Capture the cell that displays the provided text and extract its [x, y] central coordinate. 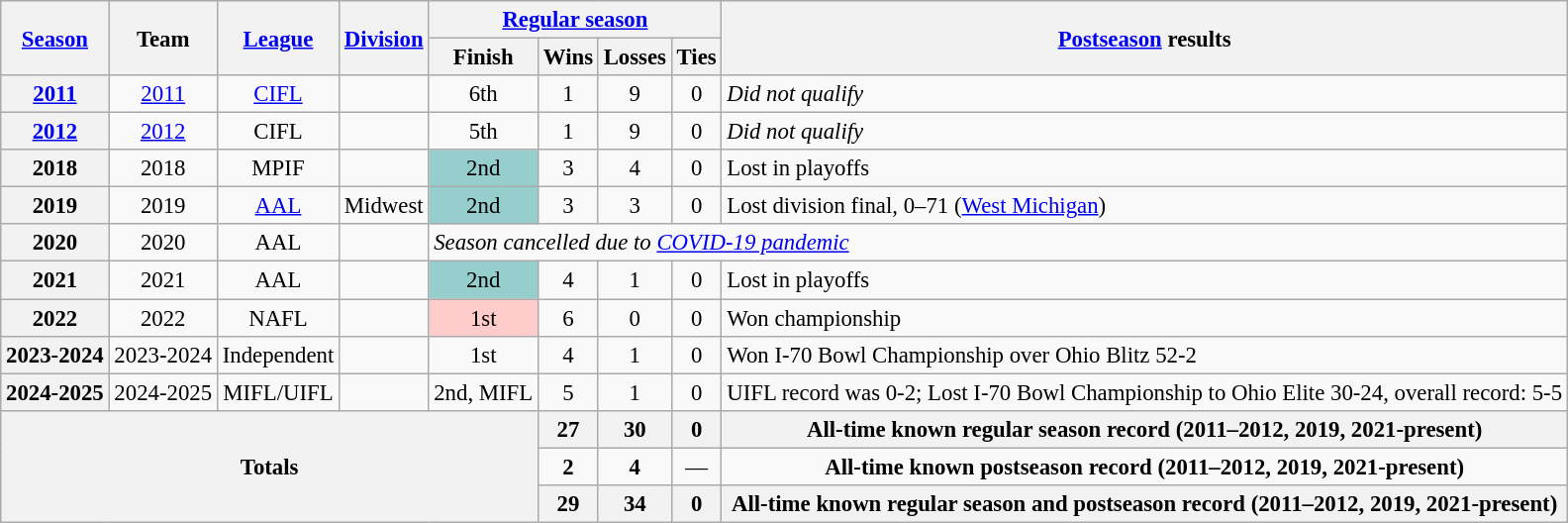
29 [568, 504]
Independent [277, 355]
UIFL record was 0-2; Lost I-70 Bowl Championship to Ohio Elite 30-24, overall record: 5-5 [1144, 392]
Finish [483, 57]
MIFL/UIFL [277, 392]
NAFL [277, 318]
6 [568, 318]
Losses [635, 57]
All-time known regular season and postseason record (2011–2012, 2019, 2021-present) [1144, 504]
2nd, MIFL [483, 392]
Won championship [1144, 318]
Season cancelled due to COVID-19 pandemic [998, 243]
Team [162, 38]
MPIF [277, 168]
Lost division final, 0–71 (West Michigan) [1144, 206]
League [277, 38]
Totals [269, 466]
— [697, 467]
Season [55, 38]
Regular season [575, 20]
All-time known postseason record (2011–2012, 2019, 2021-present) [1144, 467]
34 [635, 504]
2 [568, 467]
Midwest [384, 206]
Postseason results [1144, 38]
5 [568, 392]
6th [483, 94]
5th [483, 132]
All-time known regular season record (2011–2012, 2019, 2021-present) [1144, 429]
Wins [568, 57]
Division [384, 38]
27 [568, 429]
30 [635, 429]
Won I-70 Bowl Championship over Ohio Blitz 52-2 [1144, 355]
Ties [697, 57]
